Identify which cell holds the provided text, then report its (X, Y) central coordinate. 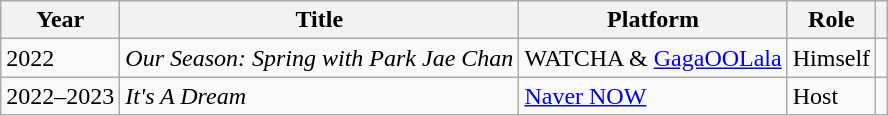
Year (60, 20)
Platform (653, 20)
2022 (60, 58)
It's A Dream (320, 96)
Host (831, 96)
WATCHA & GagaOOLala (653, 58)
Title (320, 20)
Our Season: Spring with Park Jae Chan (320, 58)
Naver NOW (653, 96)
Role (831, 20)
Himself (831, 58)
2022–2023 (60, 96)
